Determine the [x, y] coordinate at the center of the cell enclosing the given text.  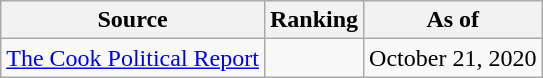
As of [453, 20]
The Cook Political Report [133, 58]
Source [133, 20]
Ranking [314, 20]
October 21, 2020 [453, 58]
